Return the (X, Y) coordinate for the center point of the cell that contains the specified text.  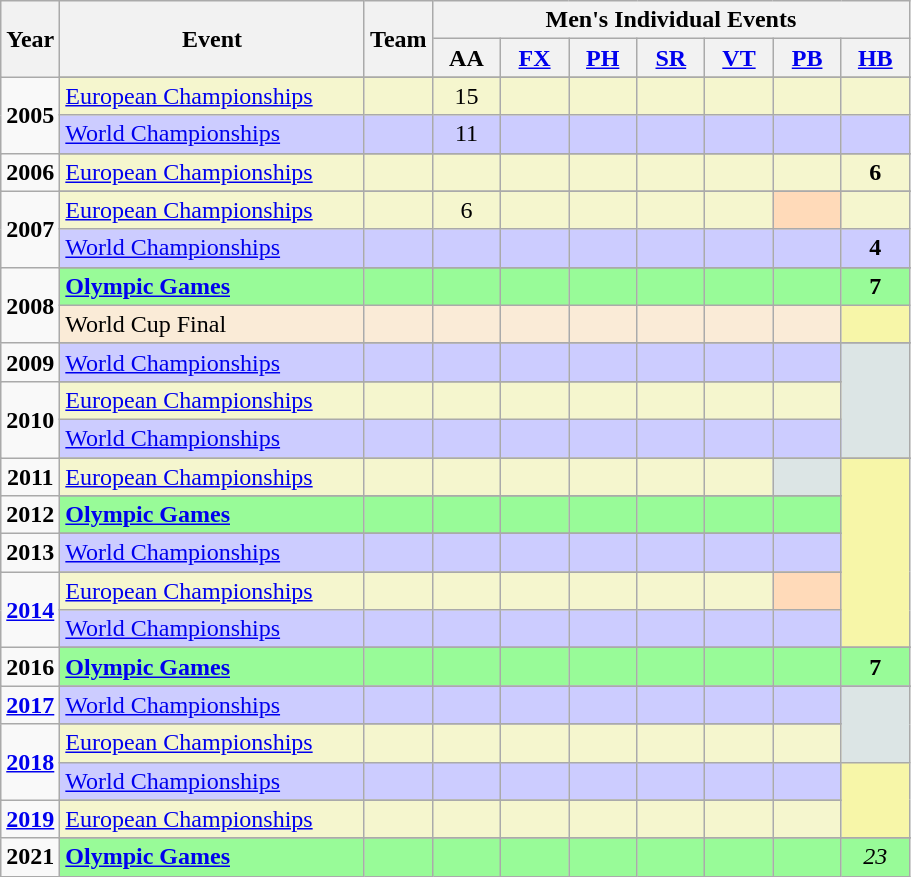
23 (875, 857)
Men's Individual Events (670, 20)
VT (739, 58)
2011 (30, 477)
World Cup Final (212, 324)
2005 (30, 115)
15 (466, 96)
FX (535, 58)
2019 (30, 819)
2013 (30, 553)
PH (603, 58)
AA (466, 58)
2007 (30, 229)
4 (875, 248)
2010 (30, 419)
PB (807, 58)
2021 (30, 857)
11 (466, 134)
2017 (30, 705)
2012 (30, 515)
2014 (30, 610)
2008 (30, 305)
Year (30, 39)
HB (875, 58)
2018 (30, 762)
Team (398, 39)
2009 (30, 362)
2016 (30, 667)
Event (212, 39)
SR (671, 58)
2006 (30, 172)
